Capture the cell that displays the provided text and extract its [x, y] central coordinate. 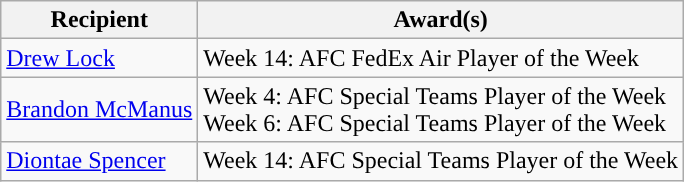
Recipient [100, 20]
Week 4: AFC Special Teams Player of the WeekWeek 6: AFC Special Teams Player of the Week [441, 110]
Award(s) [441, 20]
Week 14: AFC FedEx Air Player of the Week [441, 58]
Week 14: AFC Special Teams Player of the Week [441, 161]
Diontae Spencer [100, 161]
Brandon McManus [100, 110]
Drew Lock [100, 58]
